Return (X, Y) of the center of cell containing provided text 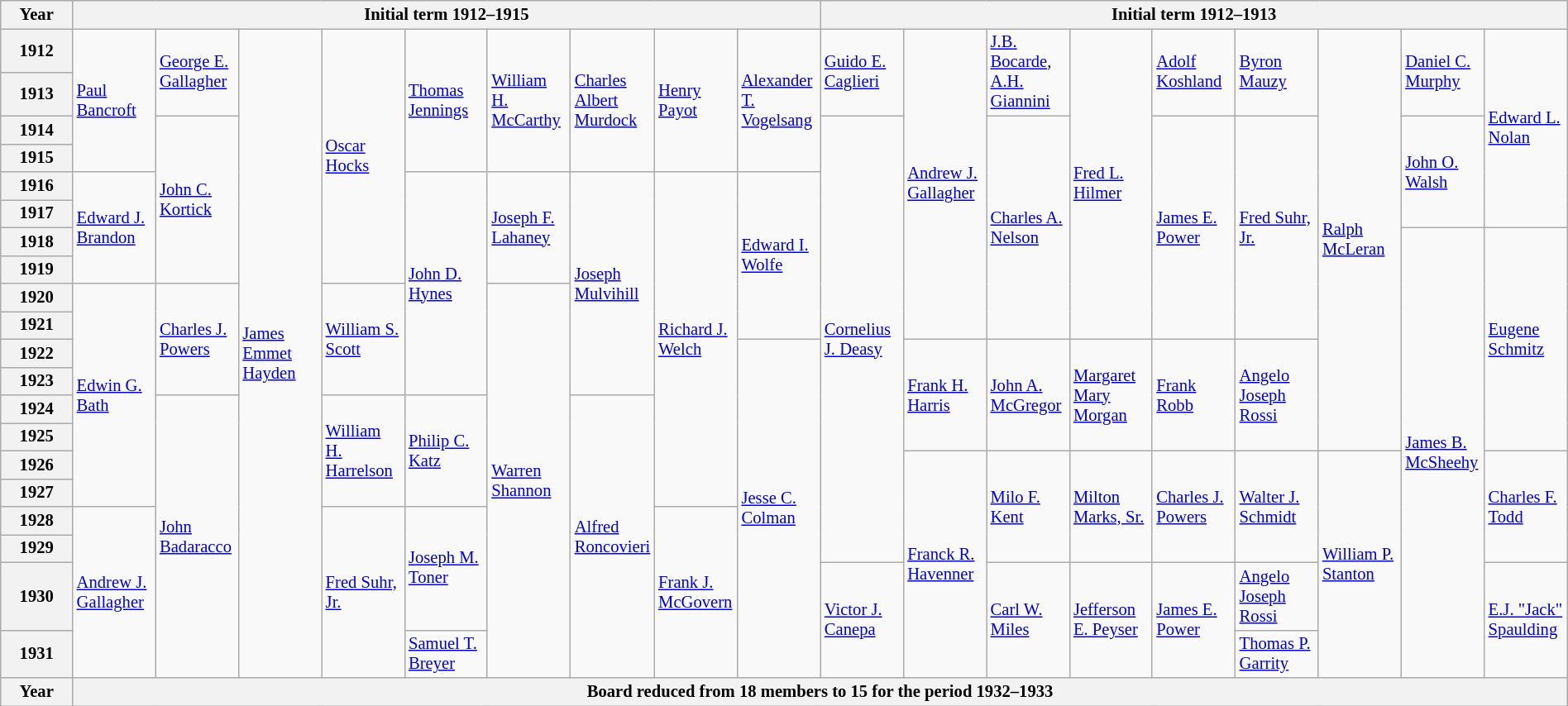
1915 (36, 158)
1916 (36, 186)
John A. McGregor (1028, 395)
Milo F. Kent (1028, 506)
1921 (36, 325)
Initial term 1912–1915 (447, 14)
Adolf Koshland (1193, 72)
Ralph McLeran (1360, 240)
Frank H. Harris (944, 395)
Carl W. Miles (1028, 620)
1917 (36, 213)
John Badaracco (197, 537)
1922 (36, 353)
Charles F. Todd (1527, 506)
George E. Gallagher (197, 72)
1920 (36, 297)
Thomas Jennings (446, 99)
Frank J. McGovern (696, 592)
John C. Kortick (197, 199)
Richard J. Welch (696, 339)
James B. McSheehy (1442, 452)
Milton Marks, Sr. (1111, 506)
Byron Mauzy (1277, 72)
Margaret Mary Morgan (1111, 395)
Henry Payot (696, 99)
1930 (36, 596)
Alfred Roncovieri (612, 537)
Guido E. Caglieri (862, 72)
Joseph Mulvihill (612, 284)
Thomas P. Garrity (1277, 654)
E.J. "Jack" Spaulding (1527, 620)
1914 (36, 130)
James Emmet Hayden (280, 352)
Oscar Hocks (363, 155)
William H. McCarthy (528, 99)
Walter J. Schmidt (1277, 506)
Cornelius J. Deasy (862, 339)
Samuel T. Breyer (446, 654)
Joseph F. Lahaney (528, 228)
1925 (36, 436)
Frank Robb (1193, 395)
Edward J. Brandon (114, 228)
Fred L. Hilmer (1111, 184)
Philip C. Katz (446, 451)
Eugene Schmitz (1527, 339)
John O. Walsh (1442, 172)
Charles A. Nelson (1028, 227)
Jesse C. Colman (779, 508)
Victor J. Canepa (862, 620)
Daniel C. Murphy (1442, 72)
1926 (36, 465)
Edwin G. Bath (114, 394)
Charles Albert Murdock (612, 99)
William P. Stanton (1360, 564)
1931 (36, 654)
1928 (36, 520)
Jefferson E. Peyser (1111, 620)
William H. Harrelson (363, 451)
Alexander T. Vogelsang (779, 99)
1929 (36, 548)
Edward I. Wolfe (779, 255)
Franck R. Havenner (944, 564)
Paul Bancroft (114, 99)
Initial term 1912–1913 (1194, 14)
1919 (36, 270)
John D. Hynes (446, 284)
Joseph M. Toner (446, 567)
Edward L. Nolan (1527, 127)
Warren Shannon (528, 479)
1913 (36, 94)
1923 (36, 381)
1924 (36, 409)
1918 (36, 241)
1912 (36, 50)
J.B. Bocarde, A.H. Giannini (1028, 72)
1927 (36, 493)
William S. Scott (363, 339)
Board reduced from 18 members to 15 for the period 1932–1933 (820, 692)
